Return the [x, y] coordinate for the center point of the cell that contains the specified text.  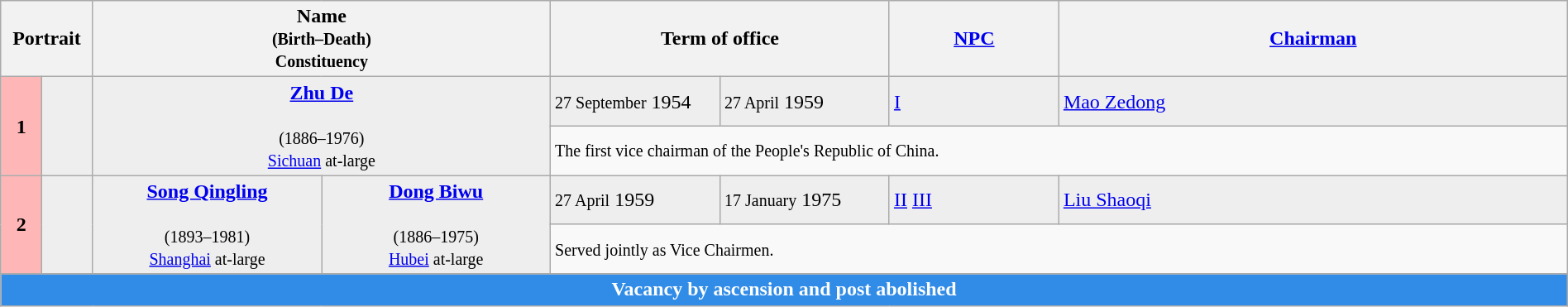
Vacancy by ascension and post abolished [784, 290]
Zhu De(1886–1976)Sichuan at-large [321, 126]
Name(Birth–Death)Constituency [321, 39]
Served jointly as Vice Chairmen. [1059, 249]
1 [22, 126]
The first vice chairman of the People's Republic of China. [1059, 151]
17 January 1975 [804, 200]
Song Qingling(1893–1981)Shanghai at-large [207, 225]
I [974, 102]
Dong Biwu(1886–1975)Hubei at-large [437, 225]
Mao Zedong [1313, 102]
Term of office [720, 39]
II III [974, 200]
NPC [974, 39]
2 [22, 225]
Chairman [1313, 39]
27 September 1954 [635, 102]
Liu Shaoqi [1313, 200]
Portrait [46, 39]
